Locate the cell with the specified text and output its (x, y) center coordinate. 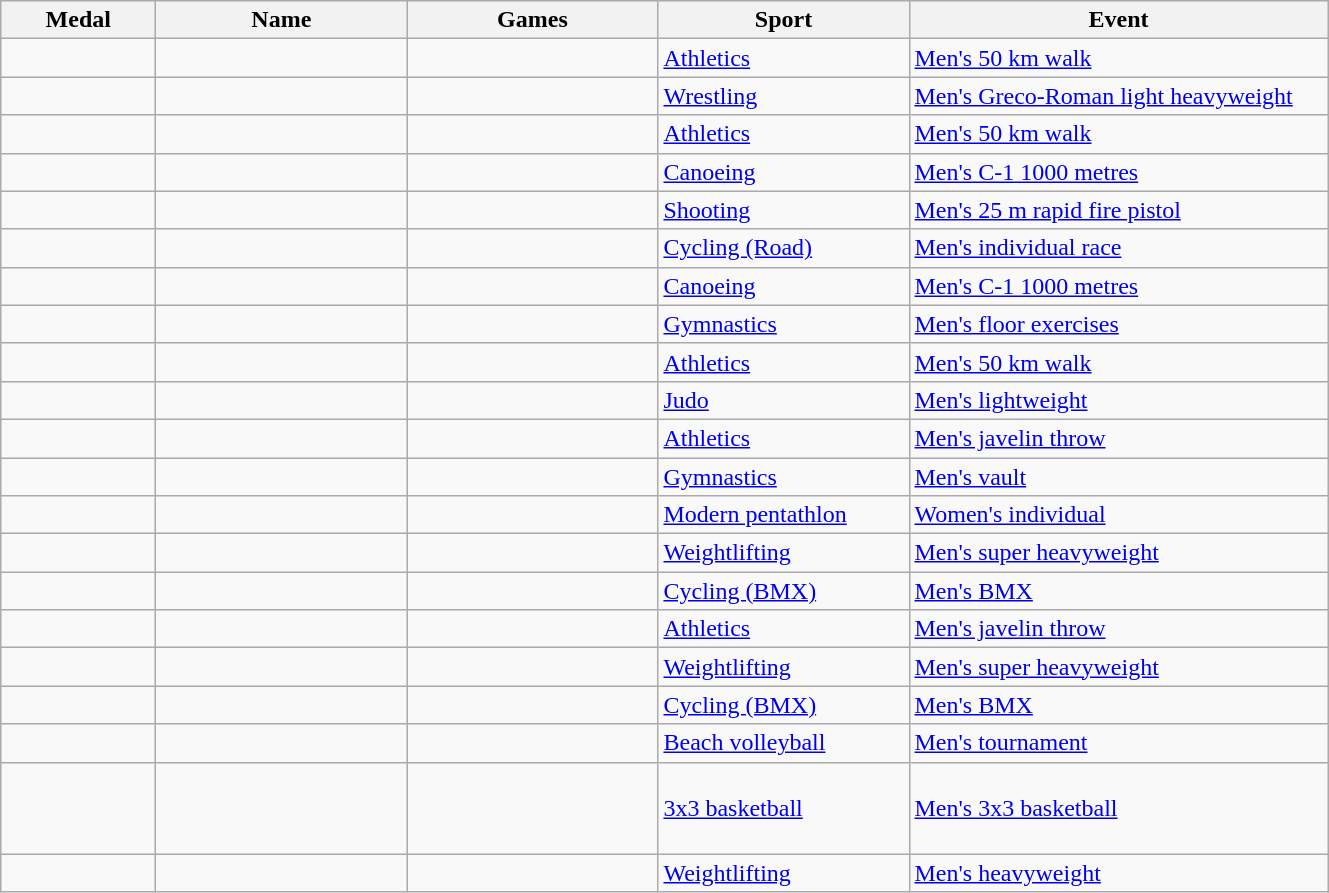
Wrestling (784, 96)
Games (532, 20)
Men's 3x3 basketball (1118, 808)
Men's individual race (1118, 248)
Men's lightweight (1118, 400)
Men's heavyweight (1118, 873)
Shooting (784, 210)
Men's floor exercises (1118, 324)
Women's individual (1118, 515)
Men's 25 m rapid fire pistol (1118, 210)
Men's Greco-Roman light heavyweight (1118, 96)
Sport (784, 20)
Cycling (Road) (784, 248)
Name (282, 20)
Judo (784, 400)
Modern pentathlon (784, 515)
Men's tournament (1118, 743)
3x3 basketball (784, 808)
Beach volleyball (784, 743)
Medal (78, 20)
Men's vault (1118, 477)
Event (1118, 20)
